Search for the cell housing the specified text and yield its (X, Y) center coordinate. 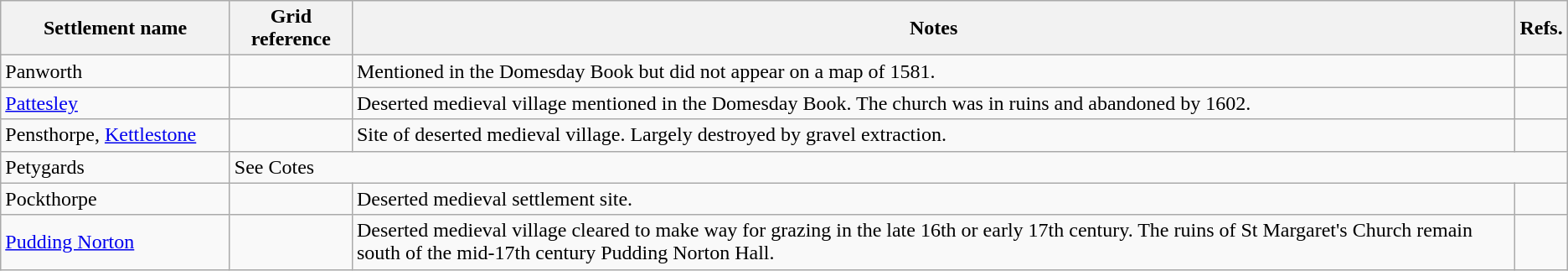
Grid reference (291, 29)
See Cotes (898, 167)
Petygards (116, 167)
Refs. (1541, 29)
Notes (933, 29)
Pattesley (116, 103)
Pudding Norton (116, 242)
Panworth (116, 71)
Pockthorpe (116, 199)
Deserted medieval settlement site. (933, 199)
Pensthorpe, Kettlestone (116, 135)
Settlement name (116, 29)
Mentioned in the Domesday Book but did not appear on a map of 1581. (933, 71)
Site of deserted medieval village. Largely destroyed by gravel extraction. (933, 135)
Deserted medieval village mentioned in the Domesday Book. The church was in ruins and abandoned by 1602. (933, 103)
